Extract the (X, Y) coordinate from the center of the cell holding the provided text.  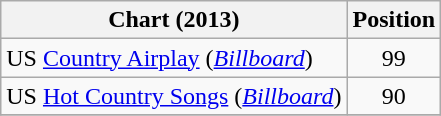
99 (394, 58)
Position (394, 20)
Chart (2013) (174, 20)
90 (394, 96)
US Country Airplay (Billboard) (174, 58)
US Hot Country Songs (Billboard) (174, 96)
